Scan for the cell matching the given text and deliver its (x, y) coordinate at center. 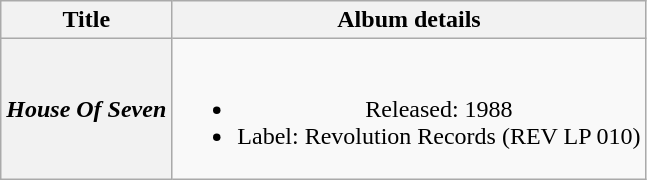
Title (86, 20)
Album details (409, 20)
Released: 1988Label: Revolution Records (REV LP 010) (409, 109)
House Of Seven (86, 109)
